Capture the cell that displays the provided text and extract its (x, y) central coordinate. 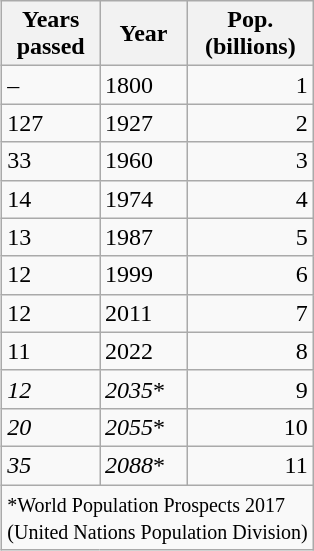
– (51, 85)
7 (250, 313)
1960 (144, 161)
8 (250, 351)
2 (250, 123)
1800 (144, 85)
Year (144, 34)
33 (51, 161)
3 (250, 161)
10 (250, 427)
2011 (144, 313)
2088* (144, 465)
1987 (144, 237)
1974 (144, 199)
35 (51, 465)
2055* (144, 427)
Pop.(billions) (250, 34)
2035* (144, 389)
6 (250, 275)
20 (51, 427)
13 (51, 237)
1927 (144, 123)
*World Population Prospects 2017(United Nations Population Division) (158, 516)
1999 (144, 275)
9 (250, 389)
2022 (144, 351)
1 (250, 85)
Yearspassed (51, 34)
127 (51, 123)
4 (250, 199)
5 (250, 237)
14 (51, 199)
